Return the [X, Y] coordinate for the center point of the cell that contains the specified text.  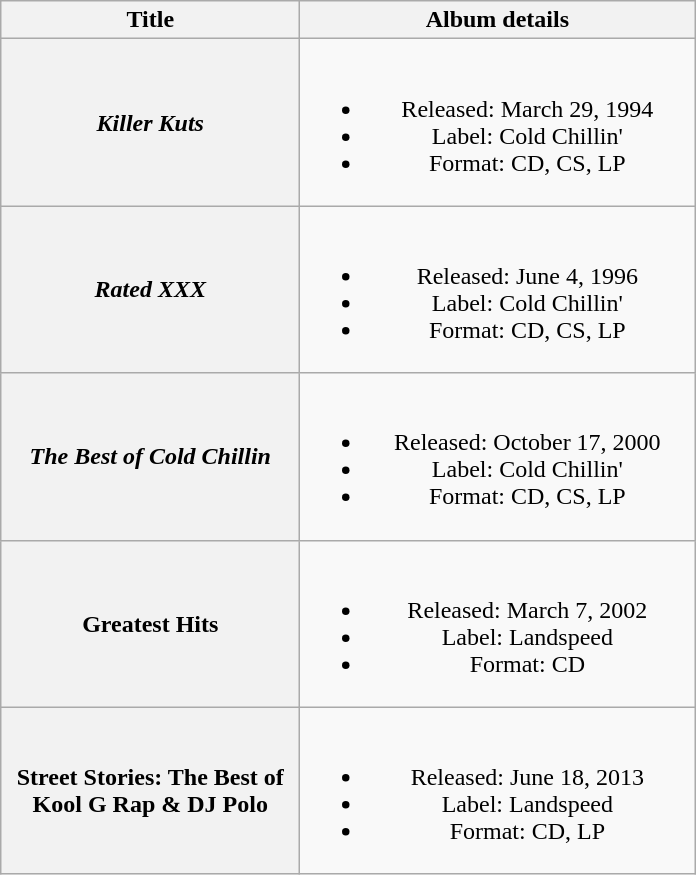
Released: March 29, 1994Label: Cold Chillin'Format: CD, CS, LP [498, 122]
Released: June 18, 2013Label: LandspeedFormat: CD, LP [498, 790]
Street Stories: The Best of Kool G Rap & DJ Polo [150, 790]
Killer Kuts [150, 122]
Rated XXX [150, 290]
Greatest Hits [150, 624]
Released: March 7, 2002Label: LandspeedFormat: CD [498, 624]
Released: October 17, 2000Label: Cold Chillin'Format: CD, CS, LP [498, 456]
The Best of Cold Chillin [150, 456]
Released: June 4, 1996Label: Cold Chillin'Format: CD, CS, LP [498, 290]
Album details [498, 20]
Title [150, 20]
